Return [X, Y] of the center of cell containing provided text 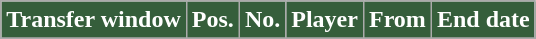
End date [483, 20]
From [397, 20]
Pos. [212, 20]
Transfer window [94, 20]
No. [262, 20]
Player [325, 20]
